Return [x, y] of the center of cell containing provided text 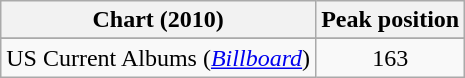
163 [390, 58]
US Current Albums (Billboard) [158, 58]
Peak position [390, 20]
Chart (2010) [158, 20]
